Provide the [x, y] coordinate of the cell's center where the given text is located.  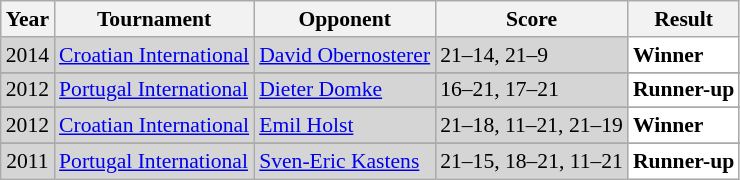
Year [28, 19]
16–21, 17–21 [532, 90]
Emil Holst [344, 126]
Score [532, 19]
Result [684, 19]
21–14, 21–9 [532, 55]
David Obernosterer [344, 55]
Sven-Eric Kastens [344, 162]
2011 [28, 162]
Dieter Domke [344, 90]
Tournament [154, 19]
21–18, 11–21, 21–19 [532, 126]
21–15, 18–21, 11–21 [532, 162]
2014 [28, 55]
Opponent [344, 19]
